Detect which cell encompasses the target text, then output its [x, y] center coordinate. 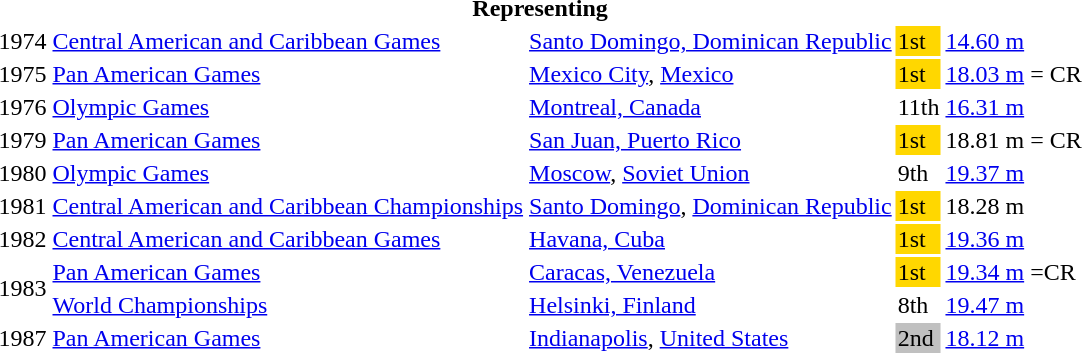
Central American and Caribbean Championships [288, 206]
Caracas, Venezuela [711, 272]
San Juan, Puerto Rico [711, 140]
Indianapolis, United States [711, 338]
8th [918, 305]
Montreal, Canada [711, 107]
2nd [918, 338]
Moscow, Soviet Union [711, 173]
Havana, Cuba [711, 239]
Mexico City, Mexico [711, 74]
11th [918, 107]
Helsinki, Finland [711, 305]
9th [918, 173]
World Championships [288, 305]
